Capture the cell that displays the provided text and extract its [X, Y] central coordinate. 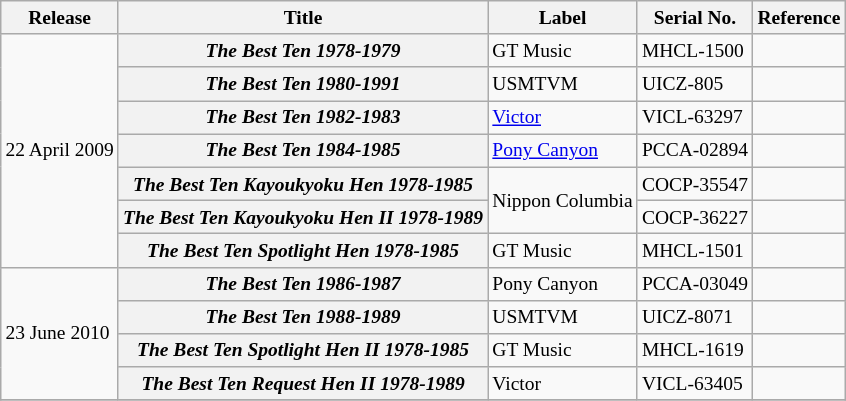
The Best Ten Spotlight Hen II 1978-1985 [302, 350]
MHCL-1619 [694, 350]
Label [563, 18]
Reference [799, 18]
The Best Ten 1984-1985 [302, 150]
The Best Ten 1988-1989 [302, 316]
UICZ-8071 [694, 316]
MHCL-1501 [694, 250]
VICL-63297 [694, 118]
The Best Ten Kayoukyoku Hen 1978-1985 [302, 184]
Title [302, 18]
COCP-36227 [694, 216]
PCCA-03049 [694, 284]
The Best Ten Kayoukyoku Hen II 1978-1989 [302, 216]
The Best Ten 1978-1979 [302, 50]
Nippon Columbia [563, 200]
Release [60, 18]
The Best Ten 1982-1983 [302, 118]
The Best Ten Request Hen II 1978-1989 [302, 384]
UICZ-805 [694, 84]
The Best Ten Spotlight Hen 1978-1985 [302, 250]
Serial No. [694, 18]
23 June 2010 [60, 334]
The Best Ten 1986-1987 [302, 284]
VICL-63405 [694, 384]
The Best Ten 1980-1991 [302, 84]
22 April 2009 [60, 150]
PCCA-02894 [694, 150]
COCP-35547 [694, 184]
MHCL-1500 [694, 50]
